Locate the cell with the specified text and output its [X, Y] center coordinate. 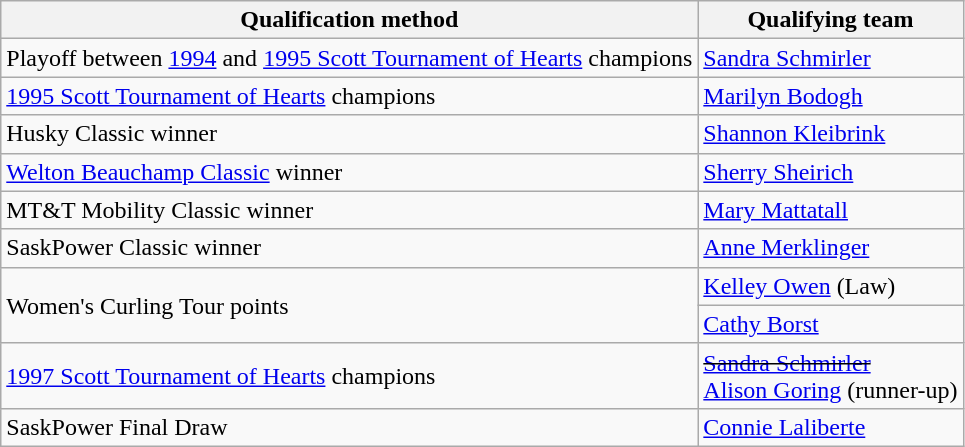
1997 Scott Tournament of Hearts champions [350, 376]
Qualification method [350, 20]
Playoff between 1994 and 1995 Scott Tournament of Hearts champions [350, 58]
1995 Scott Tournament of Hearts champions [350, 96]
SaskPower Final Draw [350, 427]
Kelley Owen (Law) [830, 286]
Sandra Schmirler Alison Goring (runner-up) [830, 376]
Connie Laliberte [830, 427]
Women's Curling Tour points [350, 305]
Anne Merklinger [830, 248]
Welton Beauchamp Classic winner [350, 172]
SaskPower Classic winner [350, 248]
Cathy Borst [830, 324]
Sandra Schmirler [830, 58]
Qualifying team [830, 20]
Shannon Kleibrink [830, 134]
MT&T Mobility Classic winner [350, 210]
Sherry Sheirich [830, 172]
Husky Classic winner [350, 134]
Marilyn Bodogh [830, 96]
Mary Mattatall [830, 210]
